For the text-containing cell, return its midpoint in (x, y) coordinate format. 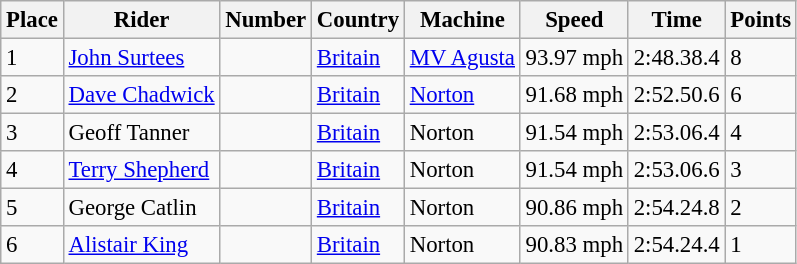
MV Agusta (462, 58)
91.68 mph (574, 95)
Machine (462, 20)
Number (266, 20)
2:54.24.8 (676, 208)
Terry Shepherd (142, 170)
90.83 mph (574, 245)
John Surtees (142, 58)
Geoff Tanner (142, 133)
George Catlin (142, 208)
2:48.38.4 (676, 58)
Rider (142, 20)
90.86 mph (574, 208)
2:53.06.6 (676, 170)
5 (32, 208)
93.97 mph (574, 58)
Country (358, 20)
Place (32, 20)
Points (760, 20)
2:52.50.6 (676, 95)
Alistair King (142, 245)
Speed (574, 20)
Dave Chadwick (142, 95)
Time (676, 20)
2:53.06.4 (676, 133)
2:54.24.4 (676, 245)
8 (760, 58)
